Pinpoint the cell where the given text exists, returning its [x, y] midpoint coordinate. 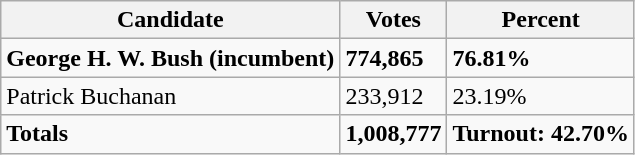
76.81% [541, 58]
774,865 [394, 58]
23.19% [541, 96]
Patrick Buchanan [170, 96]
233,912 [394, 96]
Percent [541, 20]
Candidate [170, 20]
Totals [170, 134]
Turnout: 42.70% [541, 134]
Votes [394, 20]
George H. W. Bush (incumbent) [170, 58]
1,008,777 [394, 134]
